Identify which cell holds the provided text, then report its (X, Y) central coordinate. 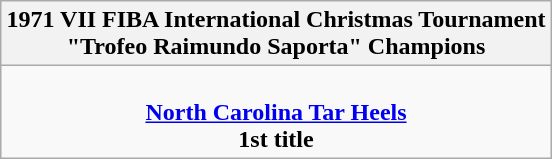
North Carolina Tar Heels1st title (276, 112)
1971 VII FIBA International Christmas Tournament"Trofeo Raimundo Saporta" Champions (276, 34)
